Detect which cell encompasses the target text, then output its [x, y] center coordinate. 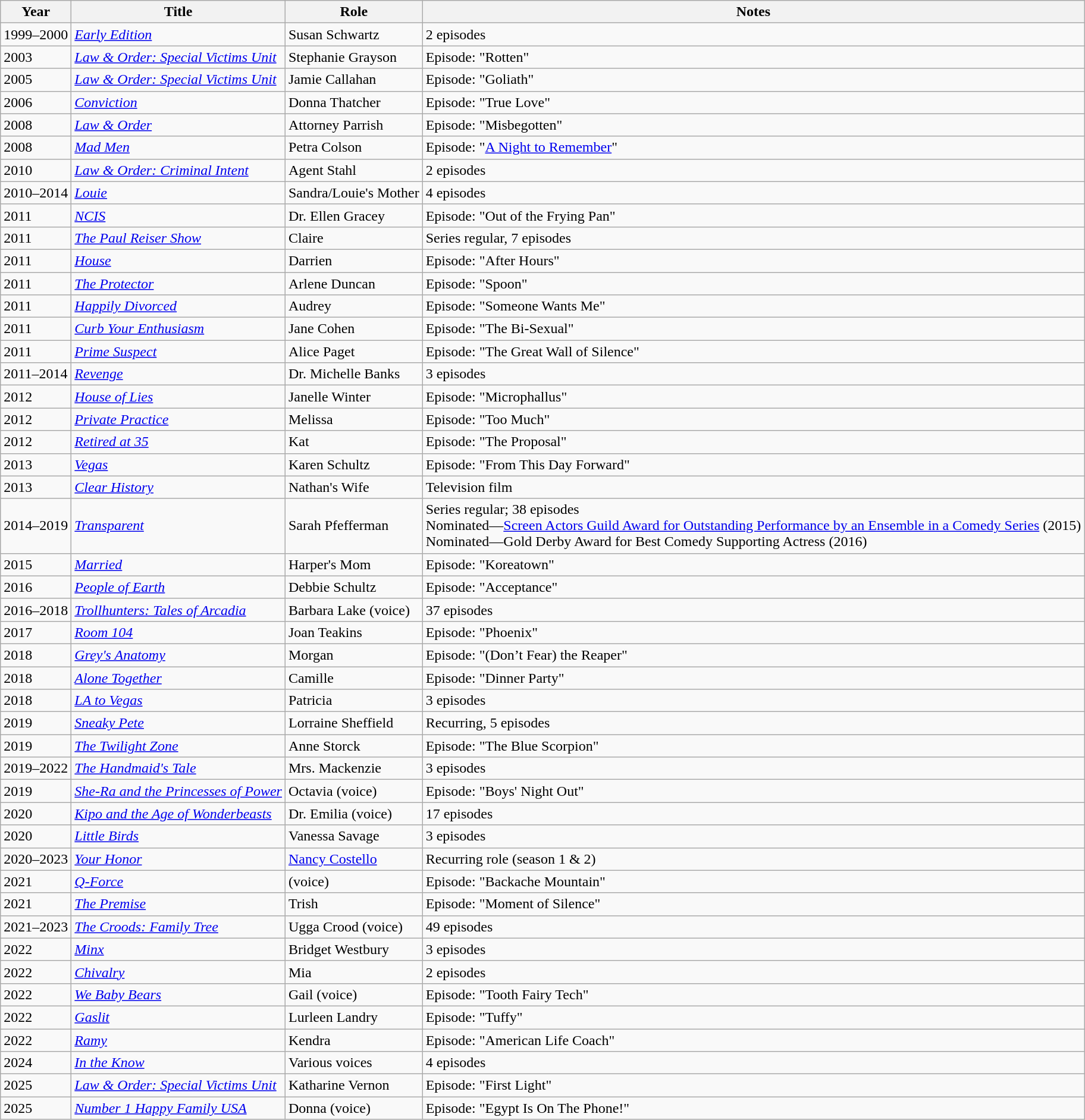
Episode: "Phoenix" [753, 632]
Claire [353, 238]
Stephanie Grayson [353, 57]
The Paul Reiser Show [178, 238]
Sarah Pfefferman [353, 526]
Episode: "The Great Wall of Silence" [753, 352]
Episode: "First Light" [753, 1086]
2015 [36, 564]
2014–2019 [36, 526]
Mrs. Mackenzie [353, 768]
People of Earth [178, 587]
Episode: "A Night to Remember" [753, 148]
Barbara Lake (voice) [353, 610]
Sneaky Pete [178, 723]
2017 [36, 632]
Dr. Michelle Banks [353, 374]
Bridget Westbury [353, 949]
Vanessa Savage [353, 836]
Episode: "From This Day Forward" [753, 465]
Mia [353, 972]
Katharine Vernon [353, 1086]
Room 104 [178, 632]
Episode: "Goliath" [753, 80]
The Premise [178, 904]
NCIS [178, 215]
Your Honor [178, 859]
2011–2014 [36, 374]
Episode: "Egypt Is On The Phone!" [753, 1108]
Jamie Callahan [353, 80]
2024 [36, 1063]
Episode: "Misbegotten" [753, 125]
Prime Suspect [178, 352]
Episode: "Tuffy" [753, 1017]
Donna Thatcher [353, 102]
Nathan's Wife [353, 487]
Attorney Parrish [353, 125]
Anne Storck [353, 746]
Notes [753, 12]
Joan Teakins [353, 632]
Conviction [178, 102]
Lorraine Sheffield [353, 723]
Married [178, 564]
Nancy Costello [353, 859]
Episode: "The Blue Scorpion" [753, 746]
Clear History [178, 487]
2010–2014 [36, 193]
2021–2023 [36, 927]
Audrey [353, 306]
Recurring role (season 1 & 2) [753, 859]
Kendra [353, 1040]
1999–2000 [36, 34]
In the Know [178, 1063]
Episode: "Too Much" [753, 419]
Alice Paget [353, 352]
Kat [353, 442]
Grey's Anatomy [178, 655]
Episode: "American Life Coach" [753, 1040]
Gaslit [178, 1017]
Darrien [353, 261]
Mad Men [178, 148]
Little Birds [178, 836]
Episode: "Spoon" [753, 284]
Louie [178, 193]
Various voices [353, 1063]
2016–2018 [36, 610]
Agent Stahl [353, 170]
Episode: "The Proposal" [753, 442]
Kipo and the Age of Wonderbeasts [178, 814]
Harper's Mom [353, 564]
37 episodes [753, 610]
(voice) [353, 881]
Episode: "Rotten" [753, 57]
Chivalry [178, 972]
Retired at 35 [178, 442]
Episode: "Microphallus" [753, 397]
2003 [36, 57]
Alone Together [178, 677]
Series regular, 7 episodes [753, 238]
Episode: "Moment of Silence" [753, 904]
Petra Colson [353, 148]
Happily Divorced [178, 306]
Episode: "Boys' Night Out" [753, 791]
Episode: "After Hours" [753, 261]
House [178, 261]
Patricia [353, 701]
Susan Schwartz [353, 34]
Jane Cohen [353, 329]
Episode: "Tooth Fairy Tech" [753, 994]
Ramy [178, 1040]
She-Ra and the Princesses of Power [178, 791]
Camille [353, 677]
The Twilight Zone [178, 746]
Trollhunters: Tales of Arcadia [178, 610]
2020–2023 [36, 859]
Minx [178, 949]
2005 [36, 80]
49 episodes [753, 927]
Law & Order: Criminal Intent [178, 170]
Janelle Winter [353, 397]
Dr. Emilia (voice) [353, 814]
Early Edition [178, 34]
The Protector [178, 284]
17 episodes [753, 814]
Donna (voice) [353, 1108]
Morgan [353, 655]
2019–2022 [36, 768]
Melissa [353, 419]
Karen Schultz [353, 465]
Ugga Crood (voice) [353, 927]
Episode: "Backache Mountain" [753, 881]
Transparent [178, 526]
2016 [36, 587]
Dr. Ellen Gracey [353, 215]
Number 1 Happy Family USA [178, 1108]
Octavia (voice) [353, 791]
2006 [36, 102]
We Baby Bears [178, 994]
Episode: "(Don’t Fear) the Reaper" [753, 655]
Law & Order [178, 125]
Episode: "The Bi-Sexual" [753, 329]
2010 [36, 170]
Recurring, 5 episodes [753, 723]
Lurleen Landry [353, 1017]
Debbie Schultz [353, 587]
Gail (voice) [353, 994]
House of Lies [178, 397]
Episode: "True Love" [753, 102]
The Croods: Family Tree [178, 927]
Title [178, 12]
Revenge [178, 374]
Episode: "Acceptance" [753, 587]
Year [36, 12]
The Handmaid's Tale [178, 768]
Private Practice [178, 419]
Role [353, 12]
Episode: "Koreatown" [753, 564]
Episode: "Out of the Frying Pan" [753, 215]
Trish [353, 904]
Episode: "Dinner Party" [753, 677]
Curb Your Enthusiasm [178, 329]
Sandra/Louie's Mother [353, 193]
Television film [753, 487]
Episode: "Someone Wants Me" [753, 306]
Vegas [178, 465]
Q-Force [178, 881]
Arlene Duncan [353, 284]
LA to Vegas [178, 701]
